Scan for the cell matching the given text and deliver its [x, y] coordinate at center. 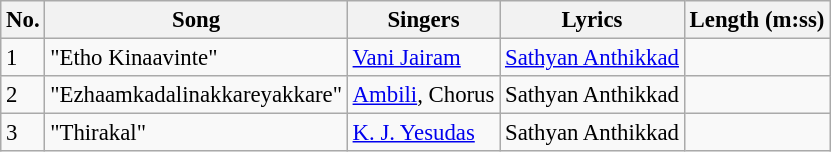
No. [23, 20]
Length (m:ss) [756, 20]
Ambili, Chorus [423, 95]
Lyrics [592, 20]
K. J. Yesudas [423, 133]
"Thirakal" [196, 133]
Song [196, 20]
"Etho Kinaavinte" [196, 58]
3 [23, 133]
Vani Jairam [423, 58]
"Ezhaamkadalinakkareyakkare" [196, 95]
1 [23, 58]
Singers [423, 20]
2 [23, 95]
